Output the [x, y] coordinate of the center of the cell containing the given text.  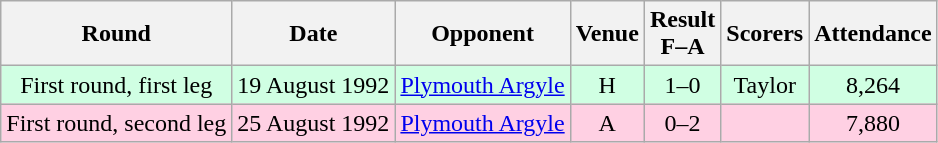
25 August 1992 [314, 123]
19 August 1992 [314, 85]
Scorers [765, 34]
Opponent [482, 34]
Taylor [765, 85]
H [607, 85]
Venue [607, 34]
A [607, 123]
Date [314, 34]
1–0 [682, 85]
7,880 [873, 123]
ResultF–A [682, 34]
First round, second leg [116, 123]
0–2 [682, 123]
Round [116, 34]
Attendance [873, 34]
First round, first leg [116, 85]
8,264 [873, 85]
